Determine the (X, Y) coordinate at the center of the cell enclosing the given text.  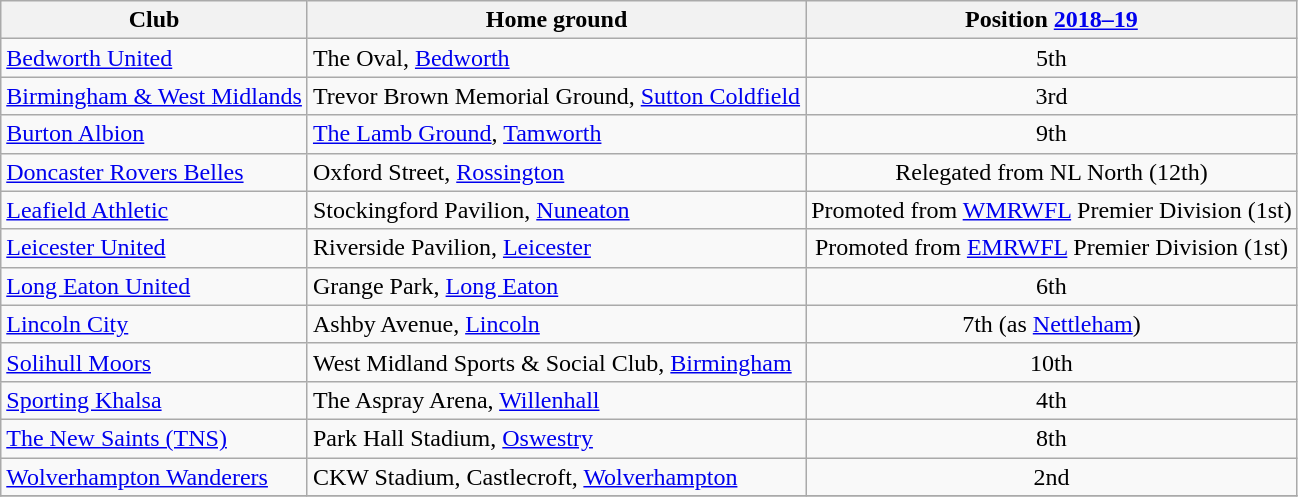
Promoted from EMRWFL Premier Division (1st) (1052, 248)
5th (1052, 58)
Ashby Avenue, Lincoln (556, 324)
Position 2018–19 (1052, 20)
The Aspray Arena, Willenhall (556, 400)
The New Saints (TNS) (154, 438)
Lincoln City (154, 324)
Wolverhampton Wanderers (154, 477)
Stockingford Pavilion, Nuneaton (556, 210)
Home ground (556, 20)
Bedworth United (154, 58)
6th (1052, 286)
7th (as Nettleham) (1052, 324)
CKW Stadium, Castlecroft, Wolverhampton (556, 477)
Doncaster Rovers Belles (154, 172)
10th (1052, 362)
Long Eaton United (154, 286)
Burton Albion (154, 134)
Leicester United (154, 248)
2nd (1052, 477)
8th (1052, 438)
Relegated from NL North (12th) (1052, 172)
4th (1052, 400)
Park Hall Stadium, Oswestry (556, 438)
Trevor Brown Memorial Ground, Sutton Coldfield (556, 96)
Birmingham & West Midlands (154, 96)
The Lamb Ground, Tamworth (556, 134)
The Oval, Bedworth (556, 58)
Riverside Pavilion, Leicester (556, 248)
3rd (1052, 96)
Grange Park, Long Eaton (556, 286)
Oxford Street, Rossington (556, 172)
Solihull Moors (154, 362)
Leafield Athletic (154, 210)
9th (1052, 134)
Promoted from WMRWFL Premier Division (1st) (1052, 210)
Club (154, 20)
Sporting Khalsa (154, 400)
West Midland Sports & Social Club, Birmingham (556, 362)
